Output the (x, y) coordinate of the center of the cell containing the given text.  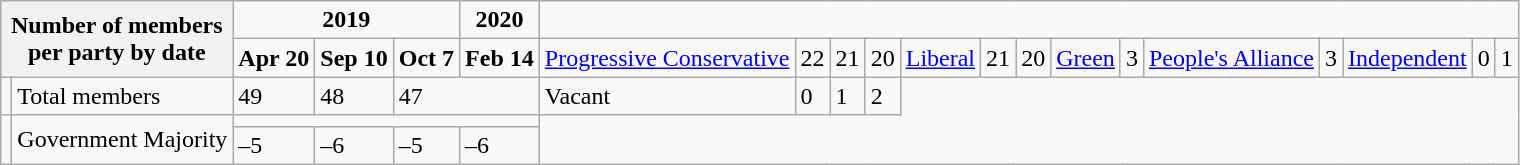
Government Majority (122, 140)
2020 (500, 20)
Apr 20 (274, 58)
Number of membersper party by date (117, 39)
49 (274, 96)
Independent (1408, 58)
Liberal (940, 58)
2 (882, 96)
47 (466, 96)
Green (1086, 58)
48 (354, 96)
22 (812, 58)
Progressive Conservative (667, 58)
Vacant (667, 96)
2019 (346, 20)
Oct 7 (426, 58)
Total members (122, 96)
People's Alliance (1231, 58)
Feb 14 (500, 58)
Sep 10 (354, 58)
